Output the [X, Y] coordinate of the center of the cell containing the given text.  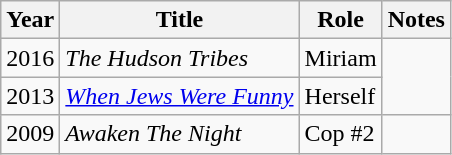
Role [340, 20]
Cop #2 [340, 134]
When Jews Were Funny [180, 96]
2009 [30, 134]
Title [180, 20]
2016 [30, 58]
The Hudson Tribes [180, 58]
Year [30, 20]
2013 [30, 96]
Notes [416, 20]
Awaken The Night [180, 134]
Miriam [340, 58]
Herself [340, 96]
